Determine the [x, y] coordinate at the center of the cell enclosing the given text.  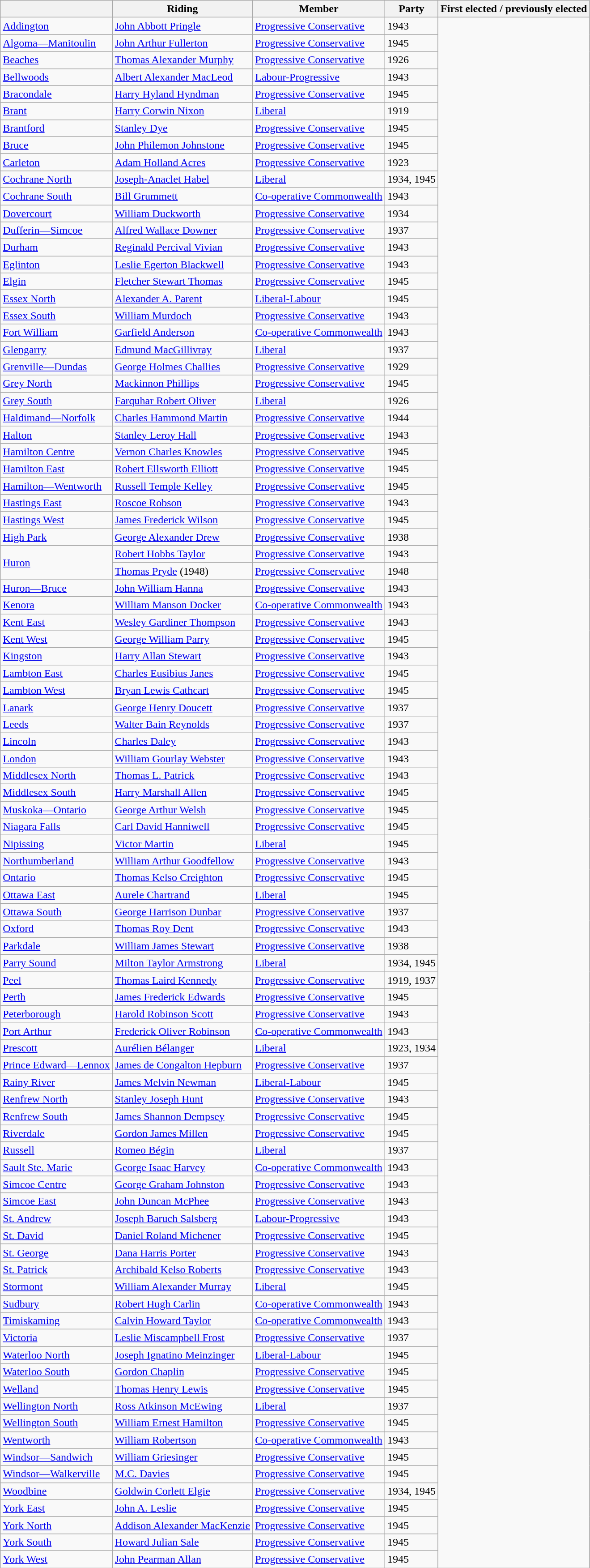
Bryan Lewis Cathcart [183, 690]
William Ernest Hamilton [183, 1423]
Sault Ste. Marie [56, 1167]
Bracondale [56, 94]
Robert Ellsworth Elliott [183, 469]
William Duckworth [183, 214]
James Frederick Edwards [183, 997]
John Philemon Johnstone [183, 145]
Simcoe East [56, 1201]
Thomas Roy Dent [183, 929]
James de Congalton Hepburn [183, 1065]
Gordon James Millen [183, 1133]
Waterloo North [56, 1355]
Brantford [56, 128]
Vernon Charles Knowles [183, 452]
Bruce [56, 145]
Daniel Roland Michener [183, 1235]
Beaches [56, 60]
Thomas L. Patrick [183, 776]
Thomas Kelso Creighton [183, 878]
Riverdale [56, 1133]
Thomas Henry Lewis [183, 1389]
George Harrison Dunbar [183, 912]
M.C. Davies [183, 1474]
Huron [56, 563]
Joseph-Anaclet Habel [183, 179]
Ottawa East [56, 895]
Wellington North [56, 1406]
St. Patrick [56, 1269]
William Arthur Goodfellow [183, 861]
Durham [56, 248]
York South [56, 1542]
Oxford [56, 929]
Calvin Howard Taylor [183, 1321]
Sudbury [56, 1304]
Stanley Joseph Hunt [183, 1099]
Garfield Anderson [183, 333]
Peel [56, 980]
1948 [412, 571]
William Gourlay Webster [183, 759]
Ottawa South [56, 912]
Goldwin Corlett Elgie [183, 1491]
Howard Julian Sale [183, 1542]
James Frederick Wilson [183, 520]
Dovercourt [56, 214]
Renfrew South [56, 1116]
Bill Grummett [183, 196]
Renfrew North [56, 1099]
Kent East [56, 622]
William Robertson [183, 1440]
Leeds [56, 724]
Farquhar Robert Oliver [183, 401]
York West [56, 1559]
1944 [412, 418]
1923 [412, 162]
Peterborough [56, 1014]
Carl David Hanniwell [183, 827]
Cochrane North [56, 179]
Elgin [56, 282]
Kent West [56, 639]
Albert Alexander MacLeod [183, 77]
Huron—Bruce [56, 588]
Edmund MacGillivray [183, 350]
Parkdale [56, 946]
York East [56, 1508]
Lambton West [56, 690]
Walter Bain Reynolds [183, 724]
Ontario [56, 878]
Adam Holland Acres [183, 162]
George Arthur Welsh [183, 810]
Charles Eusibius Janes [183, 673]
William Griesinger [183, 1457]
William James Stewart [183, 946]
Carleton [56, 162]
Hamilton Centre [56, 452]
Thomas Pryde (1948) [183, 571]
Muskoka—Ontario [56, 810]
Parry Sound [56, 963]
Leslie Egerton Blackwell [183, 265]
Frederick Oliver Robinson [183, 1031]
Leslie Miscampbell Frost [183, 1338]
Windsor—Sandwich [56, 1457]
Essex North [56, 299]
Stanley Dye [183, 128]
Waterloo South [56, 1372]
Fletcher Stewart Thomas [183, 282]
George Alexander Drew [183, 537]
John A. Leslie [183, 1508]
Port Arthur [56, 1031]
Russell [56, 1150]
James Melvin Newman [183, 1082]
George Henry Doucett [183, 707]
Rainy River [56, 1082]
Kenora [56, 605]
1919 [412, 111]
Cochrane South [56, 196]
John Pearman Allan [183, 1559]
London [56, 759]
Haldimand—Norfolk [56, 418]
Lincoln [56, 741]
Harold Robinson Scott [183, 1014]
Archibald Kelso Roberts [183, 1269]
Roscoe Robson [183, 503]
Ross Atkinson McEwing [183, 1406]
Essex South [56, 316]
Woodbine [56, 1491]
Harry Hyland Hyndman [183, 94]
Grey North [56, 384]
George Graham Johnston [183, 1184]
James Shannon Dempsey [183, 1116]
Alfred Wallace Downer [183, 231]
Prince Edward—Lennox [56, 1065]
William Murdoch [183, 316]
William Manson Docker [183, 605]
Wellington South [56, 1423]
Middlesex North [56, 776]
Reginald Percival Vivian [183, 248]
Glengarry [56, 350]
William Alexander Murray [183, 1286]
Dufferin—Simcoe [56, 231]
Dana Harris Porter [183, 1252]
Eglinton [56, 265]
Welland [56, 1389]
Charles Daley [183, 741]
Middlesex South [56, 793]
Kingston [56, 656]
Alexander A. Parent [183, 299]
Timiskaming [56, 1321]
George William Parry [183, 639]
John Arthur Fullerton [183, 43]
Windsor—Walkerville [56, 1474]
Simcoe Centre [56, 1184]
Hamilton—Wentworth [56, 486]
St. Andrew [56, 1218]
York North [56, 1525]
Victor Martin [183, 844]
Grenville—Dundas [56, 367]
Member [319, 9]
Wesley Gardiner Thompson [183, 622]
Milton Taylor Armstrong [183, 963]
Hamilton East [56, 469]
Riding [183, 9]
John Abbott Pringle [183, 26]
Halton [56, 435]
John William Hanna [183, 588]
Stormont [56, 1286]
Robert Hugh Carlin [183, 1304]
Perth [56, 997]
Grey South [56, 401]
Bellwoods [56, 77]
1929 [412, 367]
1934 [412, 214]
Wentworth [56, 1440]
Brant [56, 111]
Addison Alexander MacKenzie [183, 1525]
Victoria [56, 1338]
Thomas Alexander Murphy [183, 60]
Joseph Ignatino Meinzinger [183, 1355]
Algoma—Manitoulin [56, 43]
St. David [56, 1235]
Lanark [56, 707]
George Holmes Challies [183, 367]
Romeo Bégin [183, 1150]
Addington [56, 26]
Mackinnon Phillips [183, 384]
Aurele Chartrand [183, 895]
John Duncan McPhee [183, 1201]
Robert Hobbs Taylor [183, 554]
Russell Temple Kelley [183, 486]
George Isaac Harvey [183, 1167]
Harry Corwin Nixon [183, 111]
St. George [56, 1252]
Joseph Baruch Salsberg [183, 1218]
Harry Allan Stewart [183, 656]
1923, 1934 [412, 1048]
Hastings West [56, 520]
High Park [56, 537]
1919, 1937 [412, 980]
Charles Hammond Martin [183, 418]
Lambton East [56, 673]
Party [412, 9]
Prescott [56, 1048]
Aurélien Bélanger [183, 1048]
Fort William [56, 333]
Niagara Falls [56, 827]
Hastings East [56, 503]
First elected / previously elected [514, 9]
Gordon Chaplin [183, 1372]
Nipissing [56, 844]
Harry Marshall Allen [183, 793]
Thomas Laird Kennedy [183, 980]
Northumberland [56, 861]
Stanley Leroy Hall [183, 435]
